From the cell containing the given text, extract its center point as [x, y] coordinate. 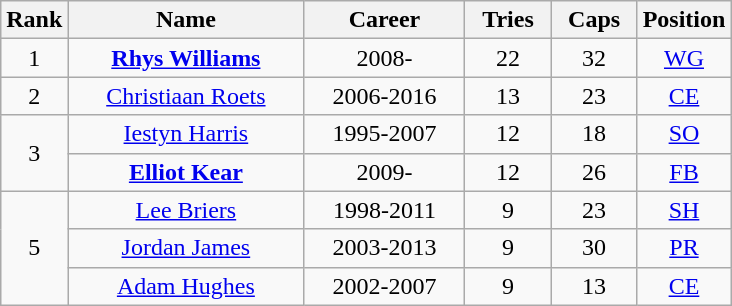
26 [594, 172]
3 [34, 153]
1998-2011 [384, 210]
Caps [594, 20]
Christiaan Roets [186, 96]
SH [684, 210]
Position [684, 20]
Career [384, 20]
2002-2007 [384, 286]
1 [34, 58]
2 [34, 96]
2009- [384, 172]
Name [186, 20]
2003-2013 [384, 248]
SO [684, 134]
2006-2016 [384, 96]
18 [594, 134]
WG [684, 58]
22 [508, 58]
5 [34, 248]
30 [594, 248]
1995-2007 [384, 134]
Elliot Kear [186, 172]
Tries [508, 20]
32 [594, 58]
Adam Hughes [186, 286]
2008- [384, 58]
FB [684, 172]
Rank [34, 20]
Rhys Williams [186, 58]
PR [684, 248]
Jordan James [186, 248]
Iestyn Harris [186, 134]
Lee Briers [186, 210]
